Extract the [X, Y] coordinate from the center of the cell holding the provided text.  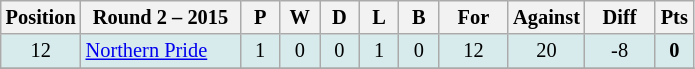
L [379, 17]
P [260, 17]
Pts [674, 17]
B [419, 17]
Northern Pride [161, 51]
D [340, 17]
Round 2 – 2015 [161, 17]
20 [546, 51]
For [474, 17]
Position [41, 17]
Against [546, 17]
W [300, 17]
Diff [620, 17]
-8 [620, 51]
